Provide the [x, y] coordinate of the cell's center where the given text is located.  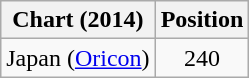
Japan (Oricon) [78, 58]
240 [202, 58]
Position [202, 20]
Chart (2014) [78, 20]
